Provide the (x, y) coordinate of the cell's center where the given text is located.  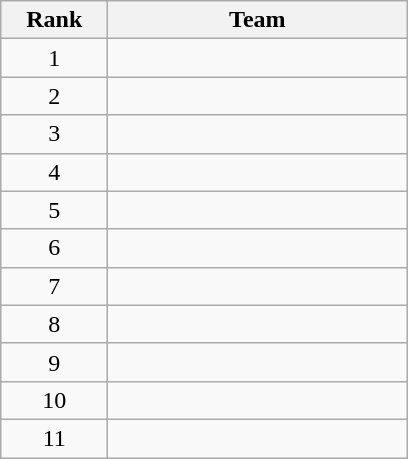
5 (54, 210)
4 (54, 172)
7 (54, 286)
8 (54, 324)
1 (54, 58)
Team (258, 20)
11 (54, 438)
2 (54, 96)
Rank (54, 20)
3 (54, 134)
10 (54, 400)
9 (54, 362)
6 (54, 248)
